Provide the (x, y) coordinate of the cell's center where the given text is located.  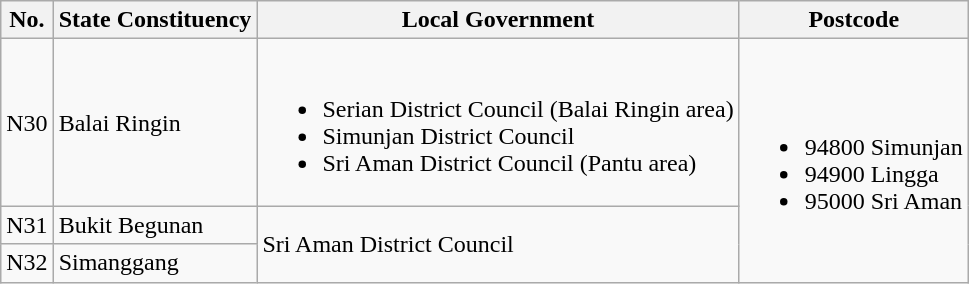
Serian District Council (Balai Ringin area)Simunjan District CouncilSri Aman District Council (Pantu area) (498, 122)
N32 (27, 263)
Bukit Begunan (155, 225)
Sri Aman District Council (498, 244)
94800 Simunjan94900 Lingga95000 Sri Aman (854, 160)
No. (27, 20)
Balai Ringin (155, 122)
N30 (27, 122)
N31 (27, 225)
Local Government (498, 20)
Postcode (854, 20)
Simanggang (155, 263)
State Constituency (155, 20)
